Identify which cell holds the provided text, then report its [X, Y] central coordinate. 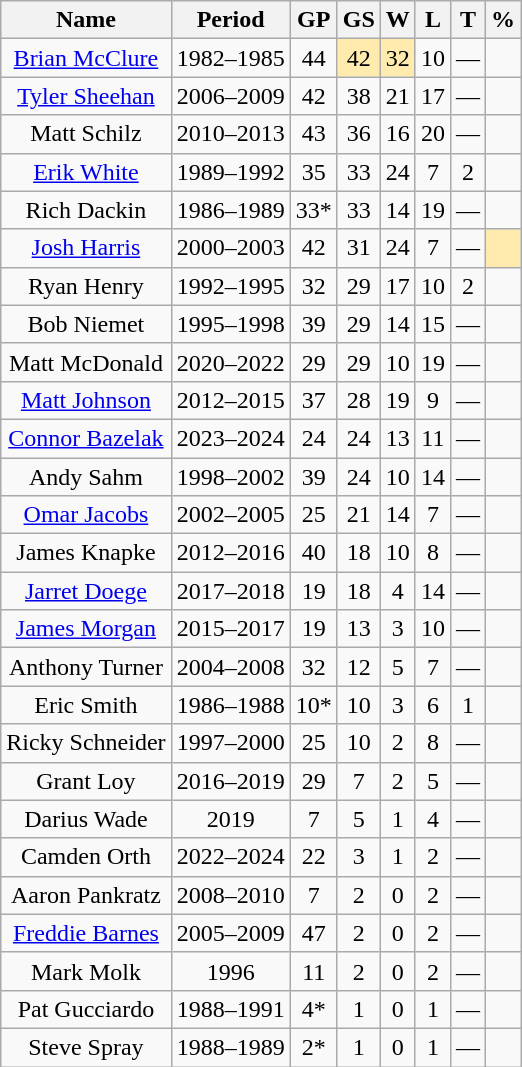
Anthony Turner [86, 667]
Freddie Barnes [86, 933]
James Knapke [86, 553]
2* [314, 1047]
2022–2024 [230, 857]
Erik White [86, 172]
Darius Wade [86, 819]
2016–2019 [230, 781]
2019 [230, 819]
31 [358, 248]
L [432, 20]
Camden Orth [86, 857]
1992–1995 [230, 286]
Matt Schilz [86, 134]
1988–1991 [230, 1009]
% [504, 20]
1995–1998 [230, 324]
35 [314, 172]
Bob Niemet [86, 324]
Steve Spray [86, 1047]
2017–2018 [230, 591]
1986–1988 [230, 705]
1982–1985 [230, 58]
Omar Jacobs [86, 515]
1996 [230, 971]
38 [358, 96]
W [398, 20]
2006–2009 [230, 96]
16 [398, 134]
2012–2015 [230, 400]
Period [230, 20]
22 [314, 857]
33* [314, 210]
6 [432, 705]
37 [314, 400]
Ricky Schneider [86, 743]
Josh Harris [86, 248]
GP [314, 20]
40 [314, 553]
12 [358, 667]
28 [358, 400]
2012–2016 [230, 553]
9 [432, 400]
2010–2013 [230, 134]
Eric Smith [86, 705]
Name [86, 20]
Andy Sahm [86, 477]
Rich Dackin [86, 210]
47 [314, 933]
10* [314, 705]
15 [432, 324]
44 [314, 58]
Pat Gucciardo [86, 1009]
1998–2002 [230, 477]
1986–1989 [230, 210]
1988–1989 [230, 1047]
2020–2022 [230, 362]
1997–2000 [230, 743]
Brian McClure [86, 58]
2023–2024 [230, 438]
Matt Johnson [86, 400]
43 [314, 134]
Grant Loy [86, 781]
36 [358, 134]
2004–2008 [230, 667]
Tyler Sheehan [86, 96]
2000–2003 [230, 248]
Jarret Doege [86, 591]
Matt McDonald [86, 362]
2002–2005 [230, 515]
4* [314, 1009]
T [468, 20]
2008–2010 [230, 895]
Aaron Pankratz [86, 895]
Ryan Henry [86, 286]
Connor Bazelak [86, 438]
Mark Molk [86, 971]
20 [432, 134]
1989–1992 [230, 172]
2005–2009 [230, 933]
James Morgan [86, 629]
GS [358, 20]
2015–2017 [230, 629]
